Identify which cell holds the provided text, then report its (x, y) central coordinate. 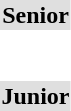
Senior (36, 15)
Junior (36, 96)
